Determine the [x, y] coordinate at the center of the cell enclosing the given text.  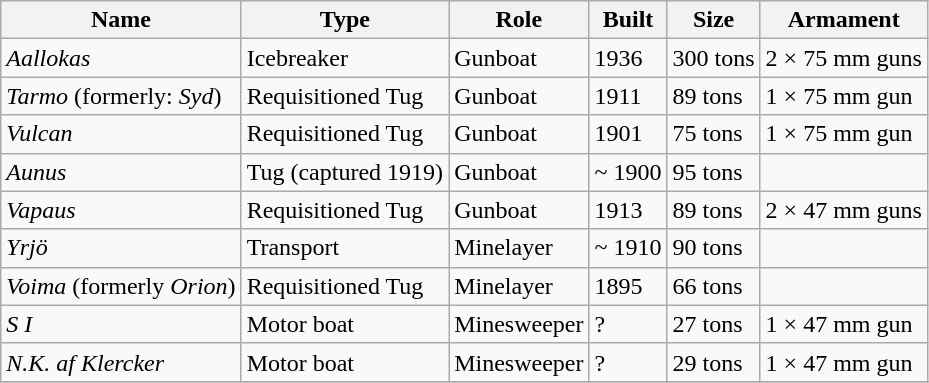
95 tons [714, 172]
2 × 75 mm guns [844, 58]
~ 1900 [628, 172]
29 tons [714, 362]
N.K. af Klercker [121, 362]
Vulcan [121, 134]
1901 [628, 134]
Tarmo (formerly: Syd) [121, 96]
S I [121, 324]
Voima (formerly Orion) [121, 286]
75 tons [714, 134]
Icebreaker [344, 58]
Built [628, 20]
66 tons [714, 286]
90 tons [714, 248]
Armament [844, 20]
27 tons [714, 324]
Name [121, 20]
Size [714, 20]
Type [344, 20]
Tug (captured 1919) [344, 172]
2 × 47 mm guns [844, 210]
~ 1910 [628, 248]
1895 [628, 286]
Aunus [121, 172]
Aallokas [121, 58]
Yrjö [121, 248]
Vapaus [121, 210]
Role [519, 20]
1911 [628, 96]
1936 [628, 58]
Transport [344, 248]
300 tons [714, 58]
1913 [628, 210]
